For the text-containing cell, return its midpoint in (X, Y) coordinate format. 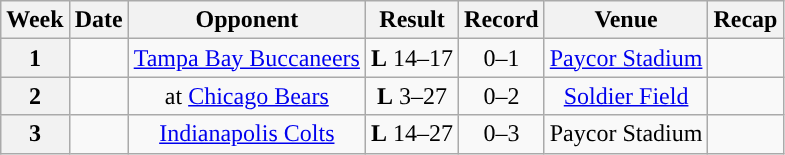
Venue (626, 20)
0–3 (502, 134)
2 (35, 96)
Date (98, 20)
Soldier Field (626, 96)
Record (502, 20)
L 14–17 (412, 58)
L 3–27 (412, 96)
L 14–27 (412, 134)
Week (35, 20)
Result (412, 20)
Recap (746, 20)
Indianapolis Colts (246, 134)
0–2 (502, 96)
at Chicago Bears (246, 96)
3 (35, 134)
0–1 (502, 58)
1 (35, 58)
Opponent (246, 20)
Tampa Bay Buccaneers (246, 58)
